Scan for the cell matching the given text and deliver its [x, y] coordinate at center. 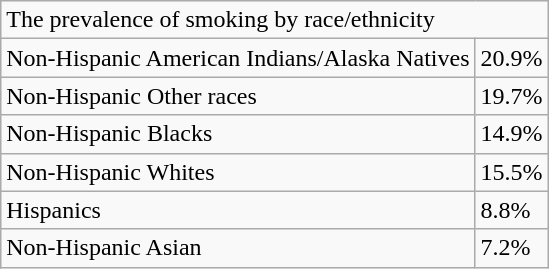
Non-Hispanic American Indians/Alaska Natives [238, 58]
The prevalence of smoking by race/ethnicity [274, 20]
Non-Hispanic Whites [238, 172]
15.5% [512, 172]
Hispanics [238, 210]
19.7% [512, 96]
Non-Hispanic Other races [238, 96]
Non-Hispanic Blacks [238, 134]
14.9% [512, 134]
Non-Hispanic Asian [238, 248]
8.8% [512, 210]
20.9% [512, 58]
7.2% [512, 248]
